Pinpoint the cell where the given text exists, returning its (X, Y) midpoint coordinate. 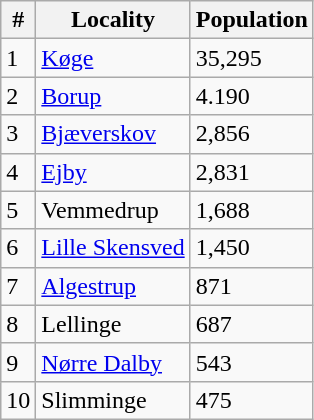
2 (18, 96)
871 (252, 286)
Vemmedrup (113, 210)
1 (18, 58)
687 (252, 324)
8 (18, 324)
1,688 (252, 210)
4 (18, 172)
Locality (113, 20)
Algestrup (113, 286)
35,295 (252, 58)
Bjæverskov (113, 134)
9 (18, 362)
# (18, 20)
543 (252, 362)
2,856 (252, 134)
5 (18, 210)
10 (18, 400)
Borup (113, 96)
3 (18, 134)
Slimminge (113, 400)
4.190 (252, 96)
7 (18, 286)
Population (252, 20)
475 (252, 400)
6 (18, 248)
1,450 (252, 248)
Ejby (113, 172)
Lellinge (113, 324)
Lille Skensved (113, 248)
2,831 (252, 172)
Køge (113, 58)
Nørre Dalby (113, 362)
